Output the (X, Y) coordinate of the center of the cell containing the given text.  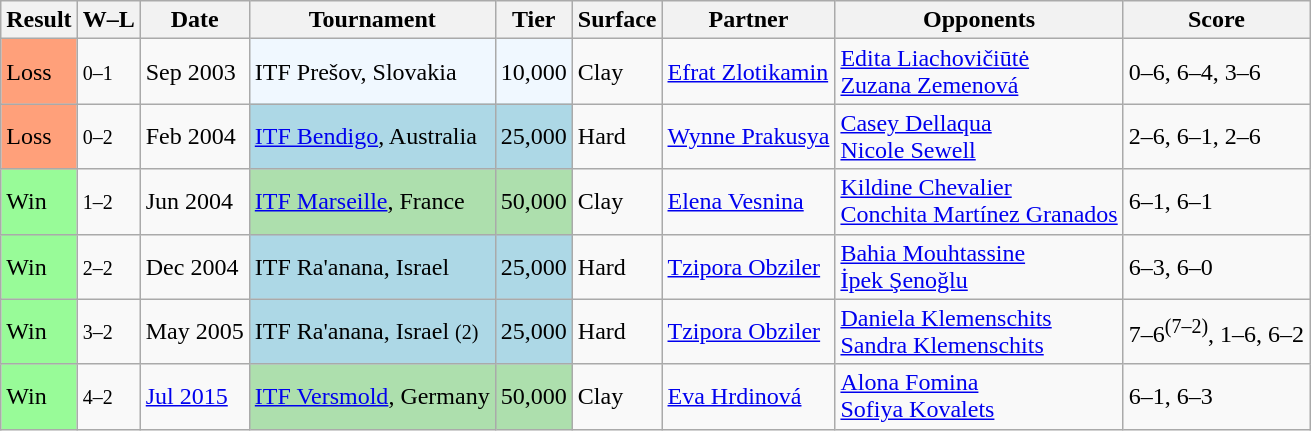
Feb 2004 (194, 136)
ITF Ra'anana, Israel (2) (372, 332)
Bahia Mouhtassine İpek Şenoğlu (979, 266)
Elena Vesnina (748, 202)
Kildine Chevalier Conchita Martínez Granados (979, 202)
Surface (617, 20)
Opponents (979, 20)
ITF Ra'anana, Israel (372, 266)
Date (194, 20)
May 2005 (194, 332)
Wynne Prakusya (748, 136)
Tier (534, 20)
2–2 (108, 266)
ITF Marseille, France (372, 202)
7–6(7–2), 1–6, 6–2 (1216, 332)
Score (1216, 20)
4–2 (108, 396)
ITF Prešov, Slovakia (372, 72)
Edita Liachovičiūtė Zuzana Zemenová (979, 72)
Sep 2003 (194, 72)
ITF Bendigo, Australia (372, 136)
Daniela Klemenschits Sandra Klemenschits (979, 332)
Jun 2004 (194, 202)
6–1, 6–1 (1216, 202)
10,000 (534, 72)
0–6, 6–4, 3–6 (1216, 72)
Casey Dellaqua Nicole Sewell (979, 136)
ITF Versmold, Germany (372, 396)
Partner (748, 20)
Jul 2015 (194, 396)
6–3, 6–0 (1216, 266)
W–L (108, 20)
0–2 (108, 136)
Result (39, 20)
Alona Fomina Sofiya Kovalets (979, 396)
Eva Hrdinová (748, 396)
Tournament (372, 20)
3–2 (108, 332)
2–6, 6–1, 2–6 (1216, 136)
Efrat Zlotikamin (748, 72)
6–1, 6–3 (1216, 396)
Dec 2004 (194, 266)
0–1 (108, 72)
1–2 (108, 202)
